From the cell containing the given text, extract its center point as (x, y) coordinate. 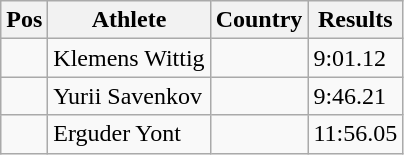
Athlete (129, 20)
Results (356, 20)
Yurii Savenkov (129, 96)
11:56.05 (356, 134)
Erguder Yont (129, 134)
Country (259, 20)
Klemens Wittig (129, 58)
9:01.12 (356, 58)
9:46.21 (356, 96)
Pos (24, 20)
